Find where the given text appears and provide that cell's center as (X, Y) coordinate. 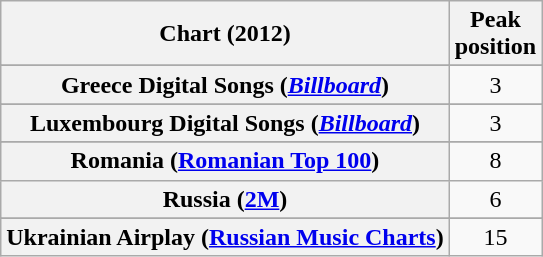
15 (495, 237)
Ukrainian Airplay (Russian Music Charts) (225, 237)
Russia (2M) (225, 199)
8 (495, 161)
Romania (Romanian Top 100) (225, 161)
Peakposition (495, 34)
6 (495, 199)
Greece Digital Songs (Billboard) (225, 85)
Luxembourg Digital Songs (Billboard) (225, 123)
Chart (2012) (225, 34)
